Find where the given text appears and provide that cell's center as [X, Y] coordinate. 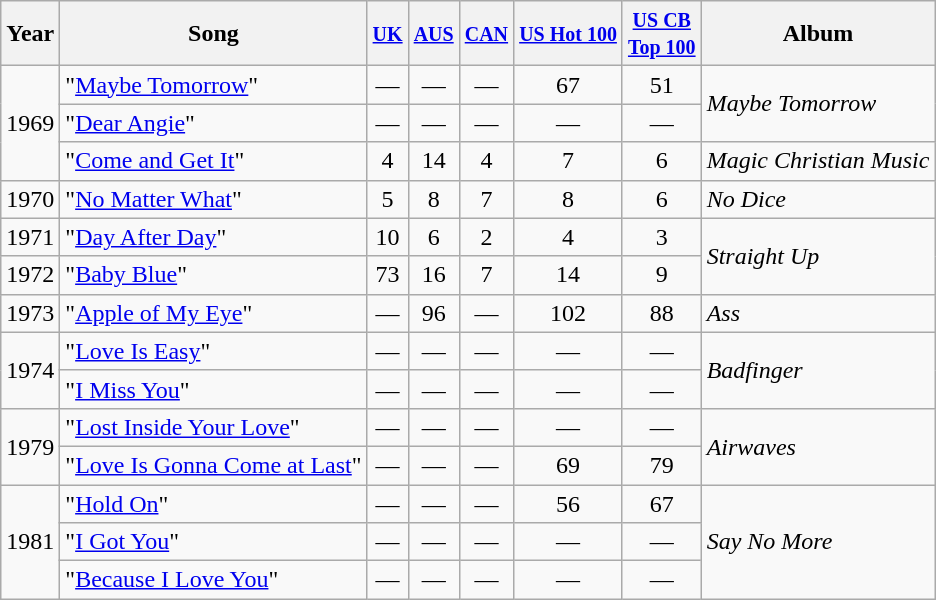
Maybe Tomorrow [818, 104]
73 [388, 275]
"Maybe Tomorrow" [214, 85]
"Hold On" [214, 503]
"Lost Inside Your Love" [214, 427]
51 [662, 85]
79 [662, 465]
9 [662, 275]
"Love Is Easy" [214, 351]
"No Matter What" [214, 199]
69 [568, 465]
1972 [30, 275]
"Because I Love You" [214, 580]
"Day After Day" [214, 237]
Song [214, 34]
1969 [30, 123]
1973 [30, 313]
"Apple of My Eye" [214, 313]
Badfinger [818, 370]
102 [568, 313]
1971 [30, 237]
US Hot 100 [568, 34]
Straight Up [818, 256]
"I Got You" [214, 542]
2 [486, 237]
US CBTop 100 [662, 34]
Album [818, 34]
"I Miss You" [214, 389]
1970 [30, 199]
96 [434, 313]
5 [388, 199]
"Come and Get It" [214, 161]
Year [30, 34]
No Dice [818, 199]
AUS [434, 34]
1979 [30, 446]
16 [434, 275]
3 [662, 237]
"Love Is Gonna Come at Last" [214, 465]
UK [388, 34]
"Baby Blue" [214, 275]
56 [568, 503]
88 [662, 313]
CAN [486, 34]
Magic Christian Music [818, 161]
1981 [30, 541]
"Dear Angie" [214, 123]
10 [388, 237]
Ass [818, 313]
Say No More [818, 541]
Airwaves [818, 446]
1974 [30, 370]
